For the text-containing cell, return its midpoint in (X, Y) coordinate format. 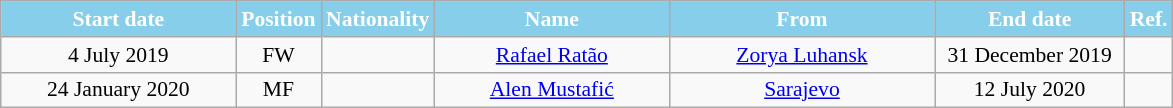
4 July 2019 (118, 55)
Zorya Luhansk (802, 55)
Name (552, 19)
12 July 2020 (1030, 90)
24 January 2020 (118, 90)
Start date (118, 19)
Nationality (378, 19)
From (802, 19)
FW (278, 55)
MF (278, 90)
31 December 2019 (1030, 55)
Sarajevo (802, 90)
Alen Mustafić (552, 90)
End date (1030, 19)
Rafael Ratão (552, 55)
Ref. (1149, 19)
Position (278, 19)
